Scan for the cell matching the given text and deliver its [X, Y] coordinate at center. 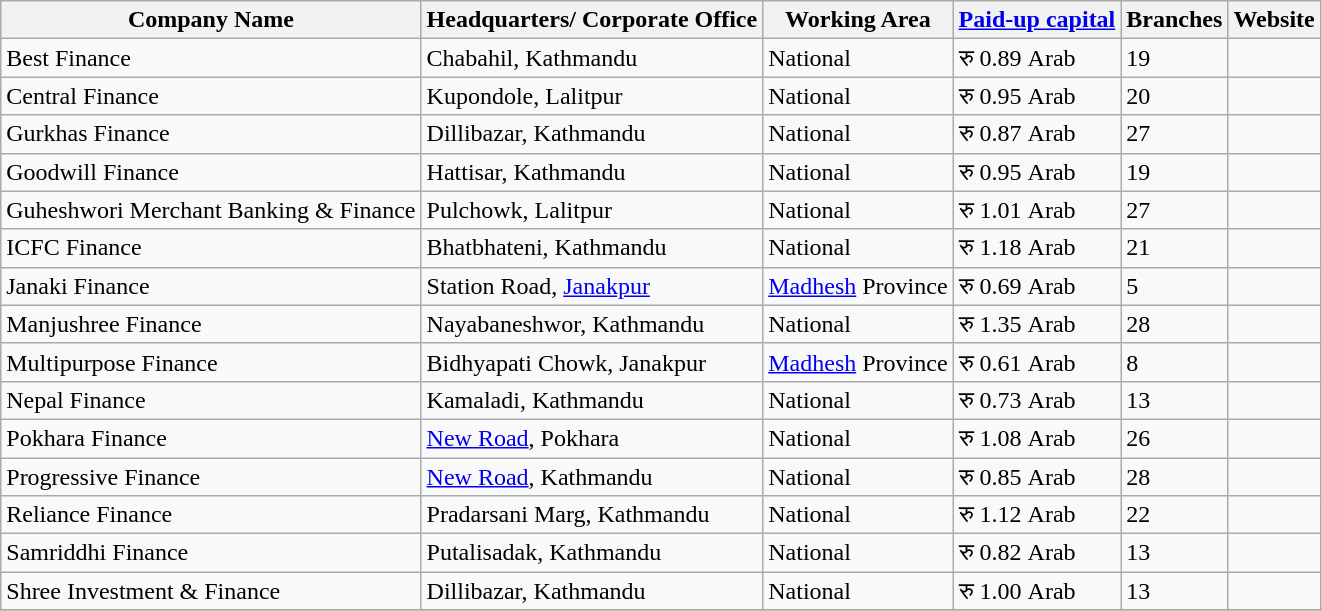
Goodwill Finance [211, 172]
20 [1174, 96]
रु 1.08 Arab [1037, 438]
ICFC Finance [211, 248]
Putalisadak, Kathmandu [592, 553]
Website [1274, 20]
21 [1174, 248]
22 [1174, 515]
रु 1.18 Arab [1037, 248]
Janaki Finance [211, 286]
Kamaladi, Kathmandu [592, 400]
26 [1174, 438]
रु 1.00 Arab [1037, 591]
Headquarters/ Corporate Office [592, 20]
Gurkhas Finance [211, 134]
Samriddhi Finance [211, 553]
New Road, Pokhara [592, 438]
रु 0.89 Arab [1037, 58]
Working Area [858, 20]
8 [1174, 362]
रु 0.61 Arab [1037, 362]
रु 1.35 Arab [1037, 324]
Best Finance [211, 58]
रु 0.73 Arab [1037, 400]
रु 0.87 Arab [1037, 134]
रु 1.12 Arab [1037, 515]
New Road, Kathmandu [592, 477]
रु 0.69 Arab [1037, 286]
Shree Investment & Finance [211, 591]
रु 0.85 Arab [1037, 477]
Pradarsani Marg, Kathmandu [592, 515]
रु 1.01 Arab [1037, 210]
Kupondole, Lalitpur [592, 96]
5 [1174, 286]
Bidhyapati Chowk, Janakpur [592, 362]
Hattisar, Kathmandu [592, 172]
Central Finance [211, 96]
Pokhara Finance [211, 438]
Station Road, Janakpur [592, 286]
Nayabaneshwor, Kathmandu [592, 324]
Bhatbhateni, Kathmandu [592, 248]
Nepal Finance [211, 400]
Paid-up capital [1037, 20]
Reliance Finance [211, 515]
Guheshwori Merchant Banking & Finance [211, 210]
Pulchowk, Lalitpur [592, 210]
Progressive Finance [211, 477]
Company Name [211, 20]
Multipurpose Finance [211, 362]
Manjushree Finance [211, 324]
रु 0.82 Arab [1037, 553]
Branches [1174, 20]
Chabahil, Kathmandu [592, 58]
